Provide the [X, Y] coordinate of the cell's center where the given text is located.  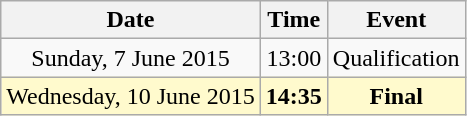
Wednesday, 10 June 2015 [131, 96]
Time [294, 20]
13:00 [294, 58]
Qualification [396, 58]
Final [396, 96]
Date [131, 20]
14:35 [294, 96]
Event [396, 20]
Sunday, 7 June 2015 [131, 58]
